Find where the given text appears and provide that cell's center as (X, Y) coordinate. 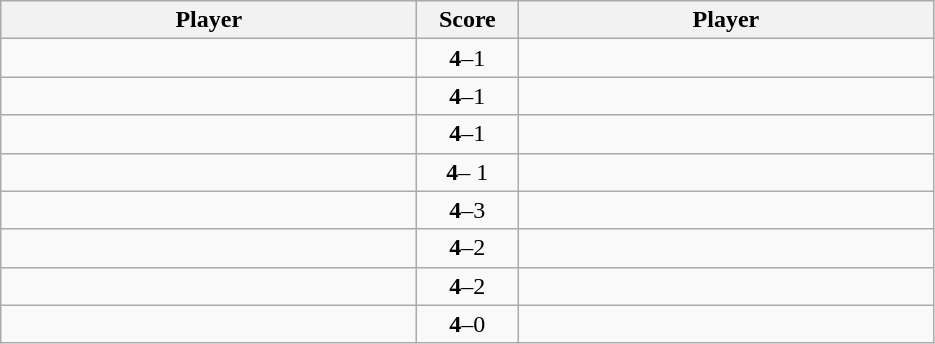
4– 1 (468, 172)
4–0 (468, 324)
4–3 (468, 210)
Score (468, 20)
